Capture the cell that displays the provided text and extract its (x, y) central coordinate. 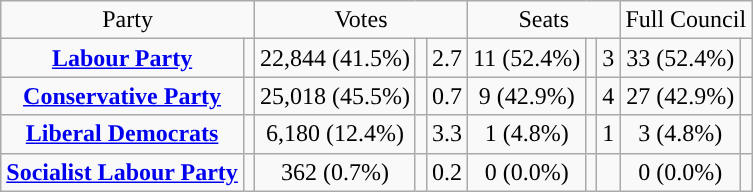
Liberal Democrats (122, 134)
27 (42.9%) (680, 96)
Full Council (686, 20)
Party (128, 20)
3.3 (448, 134)
0.7 (448, 96)
3 (4.8%) (680, 134)
1 (608, 134)
Votes (360, 20)
33 (52.4%) (680, 58)
Seats (544, 20)
Labour Party (122, 58)
Socialist Labour Party (122, 172)
362 (0.7%) (334, 172)
9 (42.9%) (527, 96)
3 (608, 58)
1 (4.8%) (527, 134)
0.2 (448, 172)
2.7 (448, 58)
6,180 (12.4%) (334, 134)
25,018 (45.5%) (334, 96)
4 (608, 96)
22,844 (41.5%) (334, 58)
11 (52.4%) (527, 58)
Conservative Party (122, 96)
